Search for the cell housing the specified text and yield its [X, Y] center coordinate. 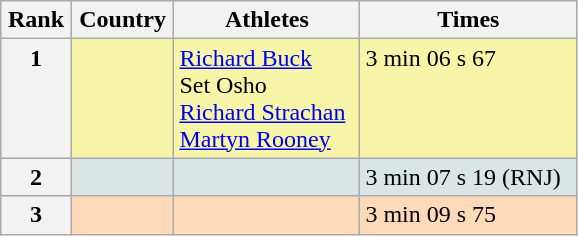
3 min 09 s 75 [468, 215]
Richard Buck Set Osho Richard Strachan Martyn Rooney [267, 98]
3 [36, 215]
Times [468, 20]
Country [122, 20]
Athletes [267, 20]
3 min 07 s 19 (RNJ) [468, 177]
1 [36, 98]
2 [36, 177]
3 min 06 s 67 [468, 98]
Rank [36, 20]
